Locate the cell with the specified text and output its (X, Y) center coordinate. 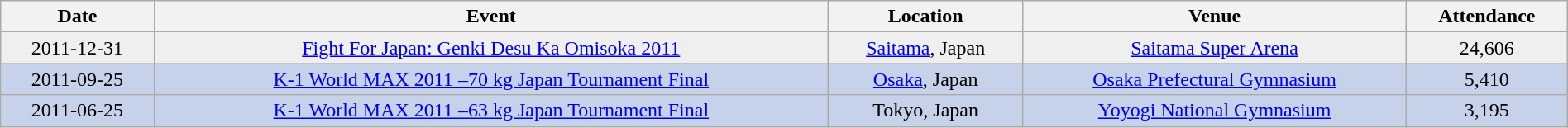
Event (491, 17)
Date (78, 17)
Osaka Prefectural Gymnasium (1215, 79)
2011-09-25 (78, 79)
Saitama, Japan (926, 48)
Yoyogi National Gymnasium (1215, 111)
5,410 (1487, 79)
Saitama Super Arena (1215, 48)
3,195 (1487, 111)
Tokyo, Japan (926, 111)
Osaka, Japan (926, 79)
Venue (1215, 17)
Attendance (1487, 17)
2011-12-31 (78, 48)
2011-06-25 (78, 111)
Location (926, 17)
Fight For Japan: Genki Desu Ka Omisoka 2011 (491, 48)
24,606 (1487, 48)
K-1 World MAX 2011 –63 kg Japan Tournament Final (491, 111)
K-1 World MAX 2011 –70 kg Japan Tournament Final (491, 79)
